Extract the [X, Y] coordinate from the center of the cell holding the provided text.  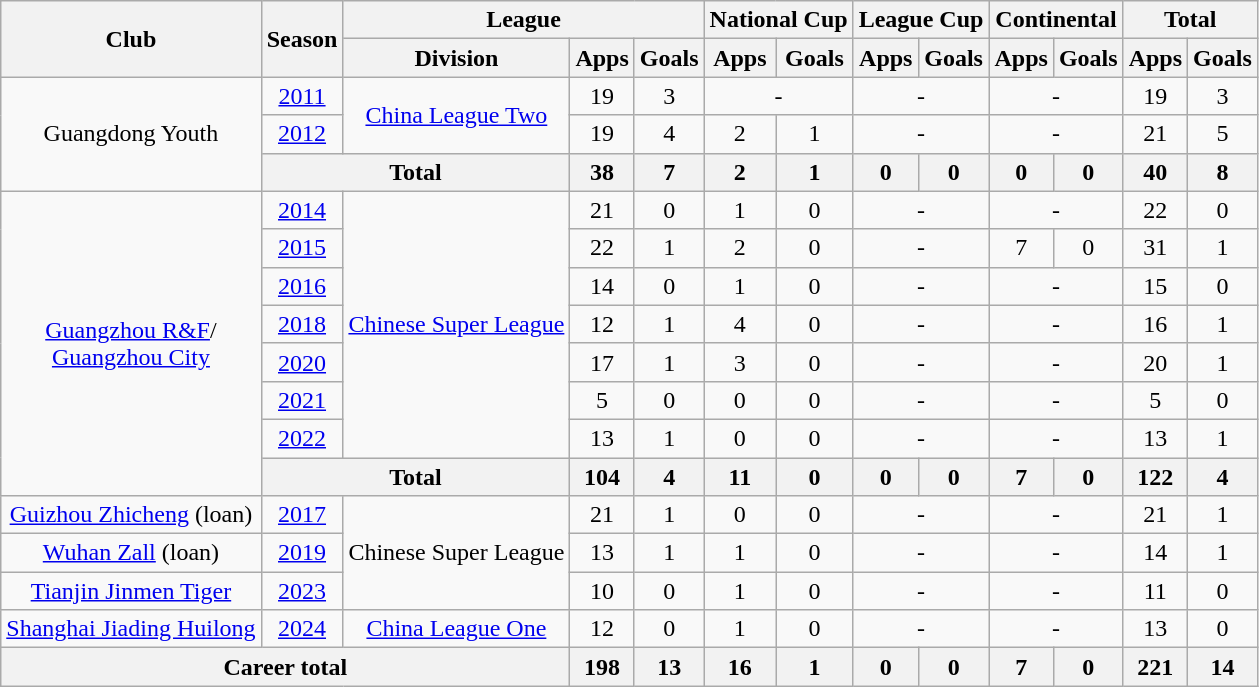
17 [602, 362]
Division [456, 58]
2014 [302, 210]
31 [1155, 248]
2024 [302, 629]
China League One [456, 629]
Shanghai Jiading Huilong [131, 629]
122 [1155, 477]
2023 [302, 591]
Tianjin Jinmen Tiger [131, 591]
China League Two [456, 115]
2016 [302, 286]
2017 [302, 515]
221 [1155, 667]
104 [602, 477]
2012 [302, 134]
198 [602, 667]
2015 [302, 248]
League [524, 20]
League Cup [921, 20]
38 [602, 172]
Season [302, 39]
National Cup [778, 20]
2018 [302, 324]
Guangdong Youth [131, 134]
2011 [302, 96]
Guizhou Zhicheng (loan) [131, 515]
Guangzhou R&F/ Guangzhou City [131, 343]
Career total [286, 667]
15 [1155, 286]
40 [1155, 172]
2020 [302, 362]
2021 [302, 400]
Wuhan Zall (loan) [131, 553]
2019 [302, 553]
Continental [1056, 20]
2022 [302, 438]
20 [1155, 362]
10 [602, 591]
Club [131, 39]
8 [1223, 172]
